Locate the cell with the specified text and output its (X, Y) center coordinate. 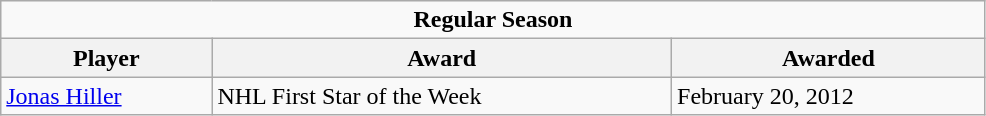
Award (442, 58)
Regular Season (493, 20)
NHL First Star of the Week (442, 96)
Awarded (829, 58)
Player (106, 58)
Jonas Hiller (106, 96)
February 20, 2012 (829, 96)
